From the cell containing the given text, extract its center point as [x, y] coordinate. 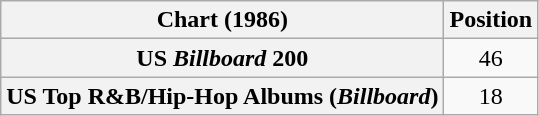
US Billboard 200 [222, 58]
18 [491, 96]
Chart (1986) [222, 20]
46 [491, 58]
Position [491, 20]
US Top R&B/Hip-Hop Albums (Billboard) [222, 96]
